Search for the cell housing the specified text and yield its [x, y] center coordinate. 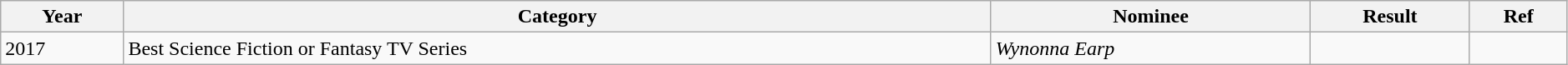
Result [1390, 17]
2017 [62, 48]
Best Science Fiction or Fantasy TV Series [557, 48]
Category [557, 17]
Ref [1519, 17]
Nominee [1150, 17]
Year [62, 17]
Wynonna Earp [1150, 48]
